Identify which cell holds the provided text, then report its [x, y] central coordinate. 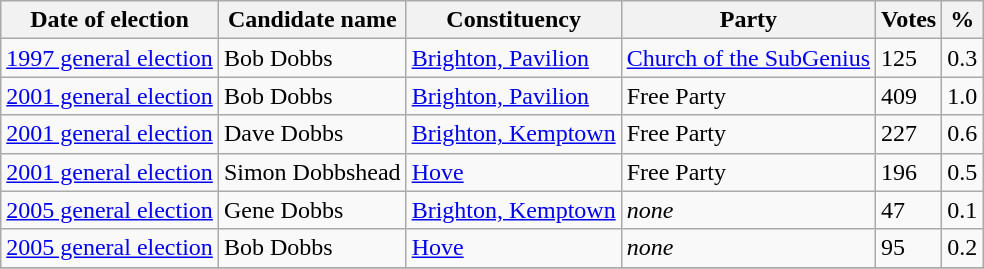
0.2 [962, 248]
0.6 [962, 134]
1.0 [962, 96]
0.1 [962, 210]
125 [909, 58]
1997 general election [110, 58]
196 [909, 172]
227 [909, 134]
Gene Dobbs [312, 210]
Votes [909, 20]
409 [909, 96]
Party [748, 20]
0.5 [962, 172]
95 [909, 248]
Simon Dobbshead [312, 172]
Church of the SubGenius [748, 58]
Constituency [514, 20]
47 [909, 210]
% [962, 20]
Dave Dobbs [312, 134]
Date of election [110, 20]
Candidate name [312, 20]
0.3 [962, 58]
